Pinpoint the cell where the given text exists, returning its [x, y] midpoint coordinate. 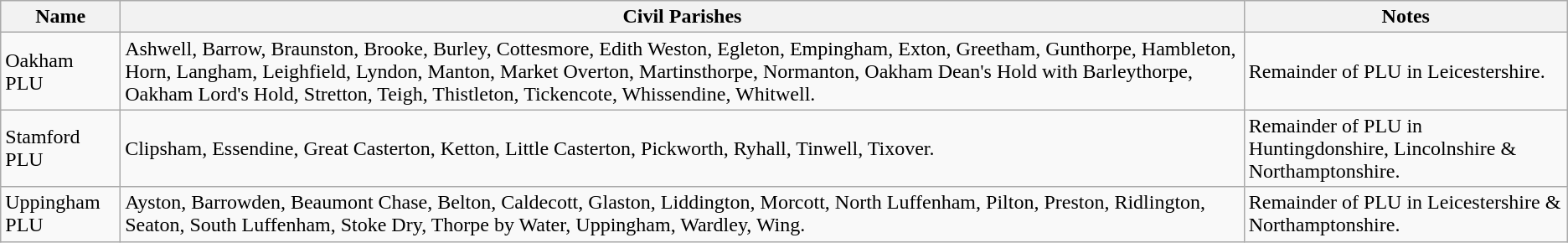
Oakham PLU [60, 71]
Remainder of PLU in Leicestershire & Northamptonshire. [1406, 215]
Clipsham, Essendine, Great Casterton, Ketton, Little Casterton, Pickworth, Ryhall, Tinwell, Tixover. [683, 148]
Uppingham PLU [60, 215]
Remainder of PLU in Leicestershire. [1406, 71]
Remainder of PLU in Huntingdonshire, Lincolnshire & Northamptonshire. [1406, 148]
Notes [1406, 17]
Stamford PLU [60, 148]
Civil Parishes [683, 17]
Name [60, 17]
